Search for the cell housing the specified text and yield its [x, y] center coordinate. 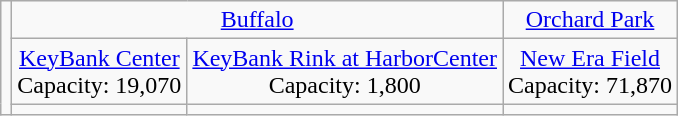
KeyBank Rink at HarborCenterCapacity: 1,800 [345, 72]
New Era FieldCapacity: 71,870 [590, 72]
Buffalo [258, 20]
KeyBank CenterCapacity: 19,070 [100, 72]
Orchard Park [590, 20]
